Capture the cell that displays the provided text and extract its [X, Y] central coordinate. 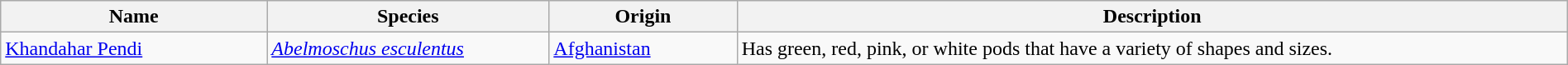
Khandahar Pendi [134, 48]
Origin [643, 17]
Name [134, 17]
Abelmoschus esculentus [409, 48]
Has green, red, pink, or white pods that have a variety of shapes and sizes. [1152, 48]
Species [409, 17]
Description [1152, 17]
Afghanistan [643, 48]
